Determine the (x, y) coordinate at the center of the cell enclosing the given text.  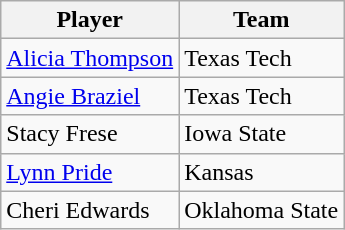
Lynn Pride (90, 172)
Player (90, 20)
Oklahoma State (262, 210)
Stacy Frese (90, 134)
Iowa State (262, 134)
Kansas (262, 172)
Cheri Edwards (90, 210)
Angie Braziel (90, 96)
Team (262, 20)
Alicia Thompson (90, 58)
